From the cell containing the given text, extract its center point as (X, Y) coordinate. 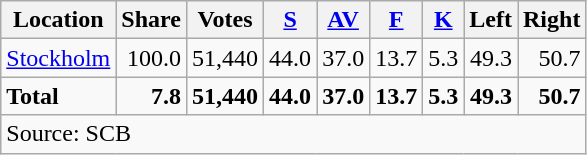
Stockholm (58, 58)
Share (152, 20)
Votes (224, 20)
Location (58, 20)
F (396, 20)
Total (58, 96)
7.8 (152, 96)
Left (491, 20)
Source: SCB (294, 134)
S (290, 20)
100.0 (152, 58)
K (444, 20)
Right (552, 20)
AV (344, 20)
